From the cell containing the given text, extract its center point as [X, Y] coordinate. 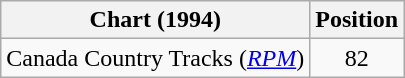
82 [357, 58]
Chart (1994) [156, 20]
Position [357, 20]
Canada Country Tracks (RPM) [156, 58]
